Provide the [X, Y] coordinate of the cell's center where the given text is located.  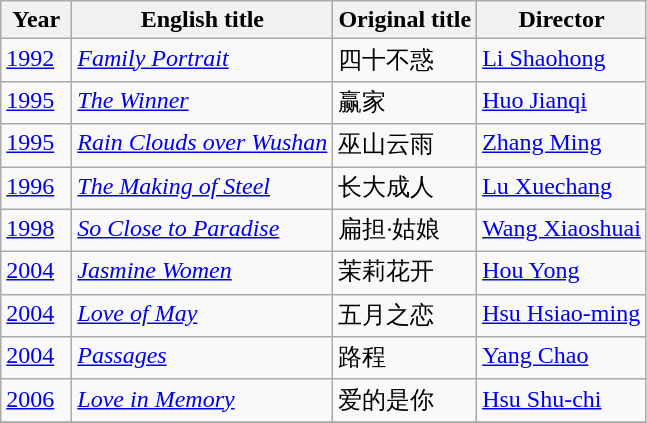
The Making of Steel [202, 188]
1992 [36, 60]
Original title [405, 20]
Hsu Hsiao-ming [562, 316]
1996 [36, 188]
2006 [36, 400]
茉莉花开 [405, 274]
Family Portrait [202, 60]
Jasmine Women [202, 274]
Rain Clouds over Wushan [202, 146]
Huo Jianqi [562, 102]
路程 [405, 358]
Wang Xiaoshuai [562, 230]
长大成人 [405, 188]
Li Shaohong [562, 60]
Year [36, 20]
Hsu Shu-chi [562, 400]
So Close to Paradise [202, 230]
四十不惑 [405, 60]
Love in Memory [202, 400]
Zhang Ming [562, 146]
赢家 [405, 102]
扁担·姑娘 [405, 230]
Hou Yong [562, 274]
爱的是你 [405, 400]
English title [202, 20]
Lu Xuechang [562, 188]
Director [562, 20]
The Winner [202, 102]
1998 [36, 230]
Passages [202, 358]
巫山云雨 [405, 146]
Yang Chao [562, 358]
Love of May [202, 316]
五月之恋 [405, 316]
